Locate the cell with the specified text and output its (x, y) center coordinate. 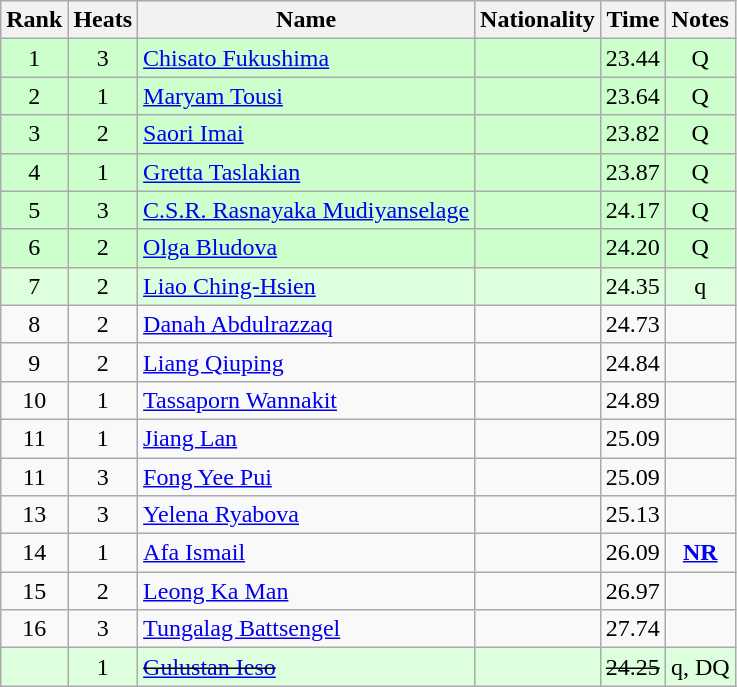
Danah Abdulrazzaq (306, 324)
Leong Ka Man (306, 591)
Saori Imai (306, 134)
23.87 (632, 172)
24.35 (632, 286)
27.74 (632, 629)
Chisato Fukushima (306, 58)
26.09 (632, 553)
Tungalag Battsengel (306, 629)
23.82 (632, 134)
14 (34, 553)
Olga Bludova (306, 248)
Gulustan Ieso (306, 667)
Notes (700, 20)
24.84 (632, 362)
24.20 (632, 248)
Tassaporn Wannakit (306, 400)
23.64 (632, 96)
q (700, 286)
Heats (103, 20)
4 (34, 172)
26.97 (632, 591)
5 (34, 210)
24.17 (632, 210)
Maryam Tousi (306, 96)
16 (34, 629)
Time (632, 20)
Liao Ching-Hsien (306, 286)
13 (34, 515)
Gretta Taslakian (306, 172)
Yelena Ryabova (306, 515)
q, DQ (700, 667)
Name (306, 20)
Rank (34, 20)
9 (34, 362)
24.25 (632, 667)
15 (34, 591)
Jiang Lan (306, 438)
Fong Yee Pui (306, 477)
NR (700, 553)
10 (34, 400)
7 (34, 286)
23.44 (632, 58)
8 (34, 324)
6 (34, 248)
24.73 (632, 324)
C.S.R. Rasnayaka Mudiyanselage (306, 210)
Nationality (538, 20)
24.89 (632, 400)
Afa Ismail (306, 553)
Liang Qiuping (306, 362)
25.13 (632, 515)
